For the text-containing cell, return its midpoint in (x, y) coordinate format. 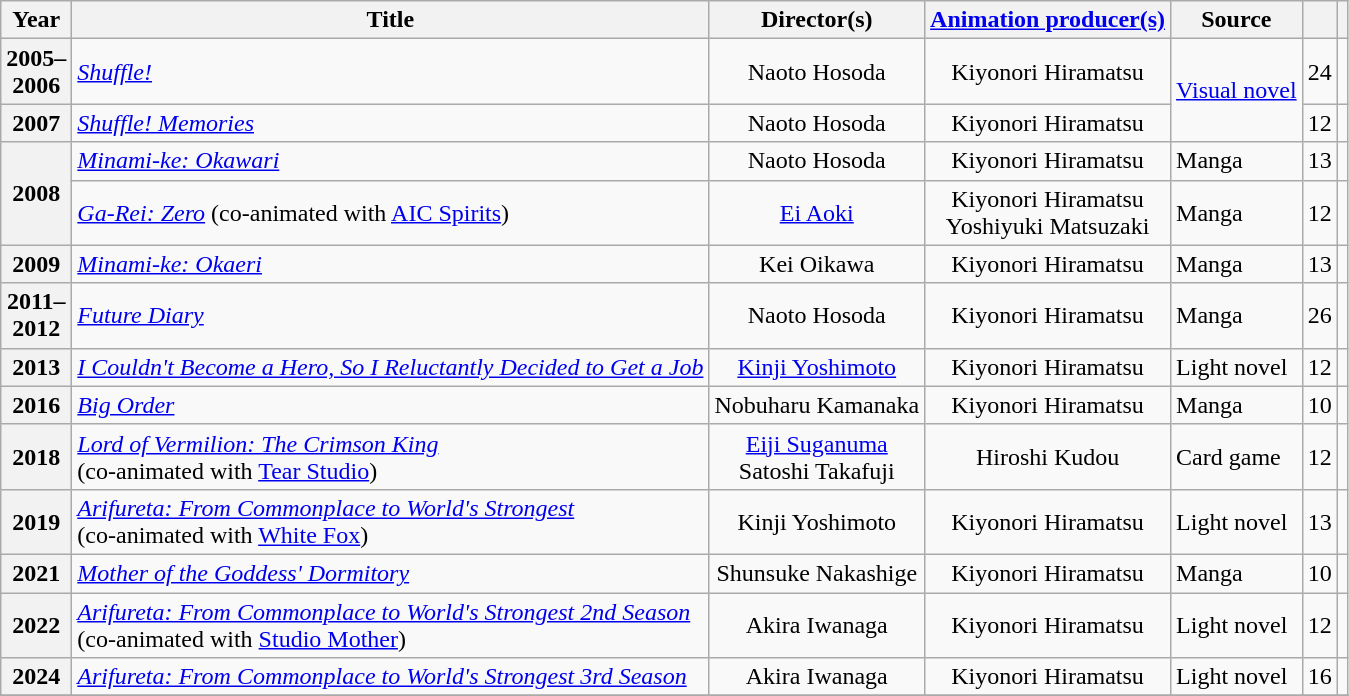
Eiji SuganumaSatoshi Takafuji (817, 456)
2018 (36, 456)
Lord of Vermilion: The Crimson King(co-animated with Tear Studio) (390, 456)
Minami-ke: Okawari (390, 161)
Hiroshi Kudou (1048, 456)
2008 (36, 194)
Kiyonori HiramatsuYoshiyuki Matsuzaki (1048, 212)
Arifureta: From Commonplace to World's Strongest 2nd Season(co-animated with Studio Mother) (390, 624)
Kei Oikawa (817, 264)
I Couldn't Become a Hero, So I Reluctantly Decided to Get a Job (390, 367)
16 (1320, 677)
2009 (36, 264)
Future Diary (390, 316)
2005–2006 (36, 72)
Title (390, 20)
2024 (36, 677)
Big Order (390, 405)
Shunsuke Nakashige (817, 573)
Source (1237, 20)
24 (1320, 72)
Minami-ke: Okaeri (390, 264)
2019 (36, 522)
2022 (36, 624)
Director(s) (817, 20)
2011–2012 (36, 316)
Animation producer(s) (1048, 20)
26 (1320, 316)
Year (36, 20)
Arifureta: From Commonplace to World's Strongest 3rd Season (390, 677)
Card game (1237, 456)
Shuffle! (390, 72)
2016 (36, 405)
Mother of the Goddess' Dormitory (390, 573)
2013 (36, 367)
Ga-Rei: Zero (co-animated with AIC Spirits) (390, 212)
Arifureta: From Commonplace to World's Strongest(co-animated with White Fox) (390, 522)
2007 (36, 123)
Visual novel (1237, 90)
2021 (36, 573)
Shuffle! Memories (390, 123)
Ei Aoki (817, 212)
Nobuharu Kamanaka (817, 405)
